Scan for the cell matching the given text and deliver its [X, Y] coordinate at center. 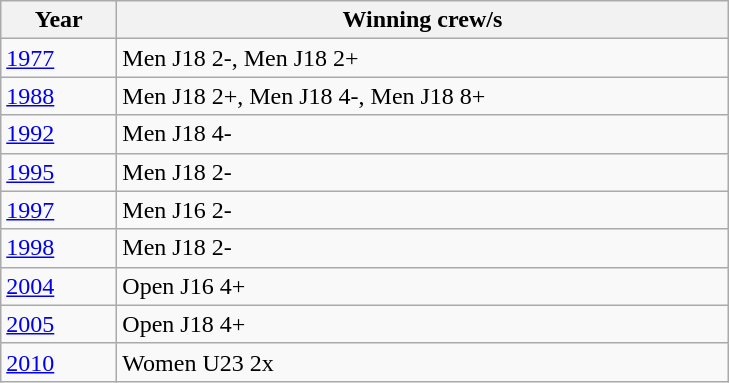
Men J16 2- [422, 210]
1992 [59, 134]
Women U23 2x [422, 362]
1995 [59, 172]
1977 [59, 58]
Open J16 4+ [422, 286]
2010 [59, 362]
2004 [59, 286]
1998 [59, 248]
Men J18 2+, Men J18 4-, Men J18 8+ [422, 96]
2005 [59, 324]
Year [59, 20]
Men J18 4- [422, 134]
Winning crew/s [422, 20]
Men J18 2-, Men J18 2+ [422, 58]
Open J18 4+ [422, 324]
1997 [59, 210]
1988 [59, 96]
